Return (x, y) of the center of cell containing provided text 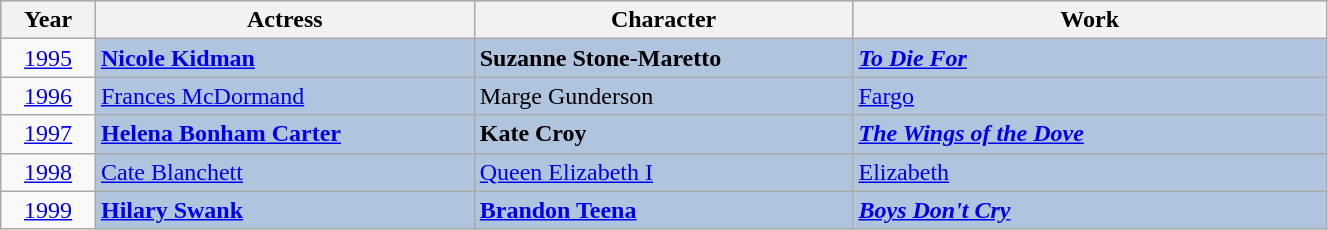
Elizabeth (1090, 172)
Character (664, 20)
Boys Don't Cry (1090, 210)
1995 (48, 58)
Fargo (1090, 96)
Marge Gunderson (664, 96)
1999 (48, 210)
To Die For (1090, 58)
Year (48, 20)
1997 (48, 134)
Work (1090, 20)
The Wings of the Dove (1090, 134)
Cate Blanchett (284, 172)
Hilary Swank (284, 210)
1996 (48, 96)
Kate Croy (664, 134)
Brandon Teena (664, 210)
Nicole Kidman (284, 58)
Suzanne Stone-Maretto (664, 58)
Helena Bonham Carter (284, 134)
Frances McDormand (284, 96)
Actress (284, 20)
1998 (48, 172)
Queen Elizabeth I (664, 172)
